Capture the cell that displays the provided text and extract its [x, y] central coordinate. 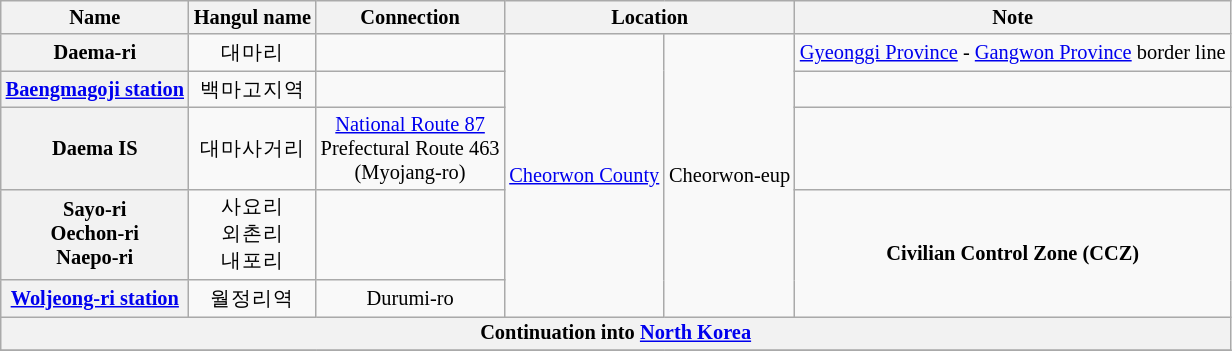
Continuation into North Korea [616, 333]
Cheorwon County [584, 175]
대마리 [252, 52]
Gyeonggi Province - Gangwon Province border line [1013, 52]
Woljeong-ri station [95, 298]
Hangul name [252, 17]
Daema IS [95, 148]
백마고지역 [252, 90]
Note [1013, 17]
Baengmagoji station [95, 90]
Name [95, 17]
Location [650, 17]
Cheorwon-eup [730, 175]
Connection [410, 17]
사요리외촌리내포리 [252, 234]
월정리역 [252, 298]
Durumi-ro [410, 298]
National Route 87Prefectural Route 463(Myojang-ro) [410, 148]
Sayo-riOechon-riNaepo-ri [95, 234]
Civilian Control Zone (CCZ) [1013, 252]
Daema-ri [95, 52]
대마사거리 [252, 148]
